Locate the cell with the specified text and output its (X, Y) center coordinate. 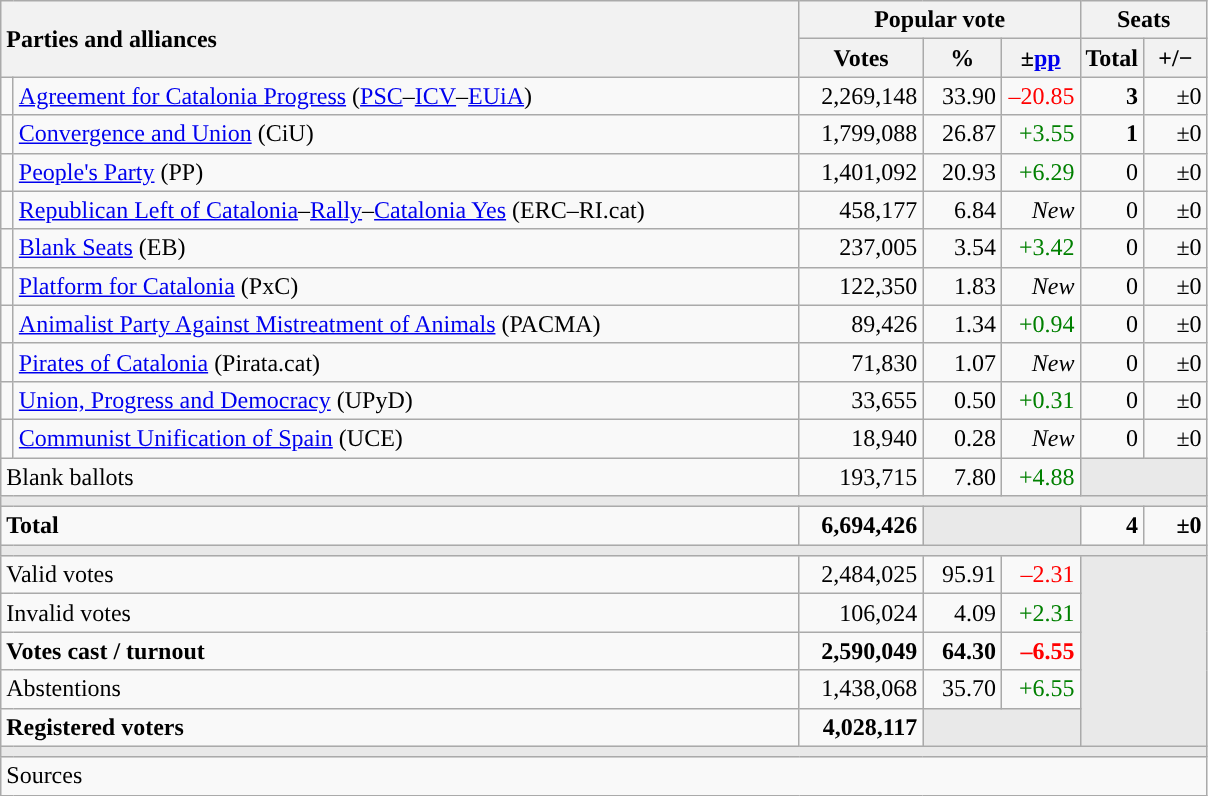
Animalist Party Against Mistreatment of Animals (PACMA) (406, 324)
1.07 (962, 362)
+6.29 (1040, 172)
% (962, 58)
1,401,092 (861, 172)
7.80 (962, 477)
+0.31 (1040, 400)
–20.85 (1040, 96)
Votes (861, 58)
Platform for Catalonia (PxC) (406, 286)
Invalid votes (400, 613)
Seats (1144, 20)
3 (1112, 96)
Agreement for Catalonia Progress (PSC–ICV–EUiA) (406, 96)
4 (1112, 526)
Valid votes (400, 575)
People's Party (PP) (406, 172)
+0.94 (1040, 324)
+4.88 (1040, 477)
1,438,068 (861, 689)
106,024 (861, 613)
1,799,088 (861, 134)
2,269,148 (861, 96)
Convergence and Union (CiU) (406, 134)
Popular vote (940, 20)
4,028,117 (861, 727)
+/− (1176, 58)
71,830 (861, 362)
35.70 (962, 689)
89,426 (861, 324)
Registered voters (400, 727)
+3.42 (1040, 248)
1.83 (962, 286)
193,715 (861, 477)
Communist Unification of Spain (UCE) (406, 438)
–2.31 (1040, 575)
237,005 (861, 248)
+6.55 (1040, 689)
+2.31 (1040, 613)
0.50 (962, 400)
26.87 (962, 134)
6.84 (962, 210)
Parties and alliances (400, 39)
458,177 (861, 210)
Votes cast / turnout (400, 651)
95.91 (962, 575)
122,350 (861, 286)
18,940 (861, 438)
Sources (604, 776)
Blank Seats (EB) (406, 248)
–6.55 (1040, 651)
20.93 (962, 172)
Blank ballots (400, 477)
2,590,049 (861, 651)
Pirates of Catalonia (Pirata.cat) (406, 362)
1.34 (962, 324)
Union, Progress and Democracy (UPyD) (406, 400)
+3.55 (1040, 134)
64.30 (962, 651)
Republican Left of Catalonia–Rally–Catalonia Yes (ERC–RI.cat) (406, 210)
1 (1112, 134)
±pp (1040, 58)
Abstentions (400, 689)
6,694,426 (861, 526)
4.09 (962, 613)
0.28 (962, 438)
2,484,025 (861, 575)
3.54 (962, 248)
33,655 (861, 400)
33.90 (962, 96)
